Determine the [X, Y] coordinate at the center of the cell enclosing the given text.  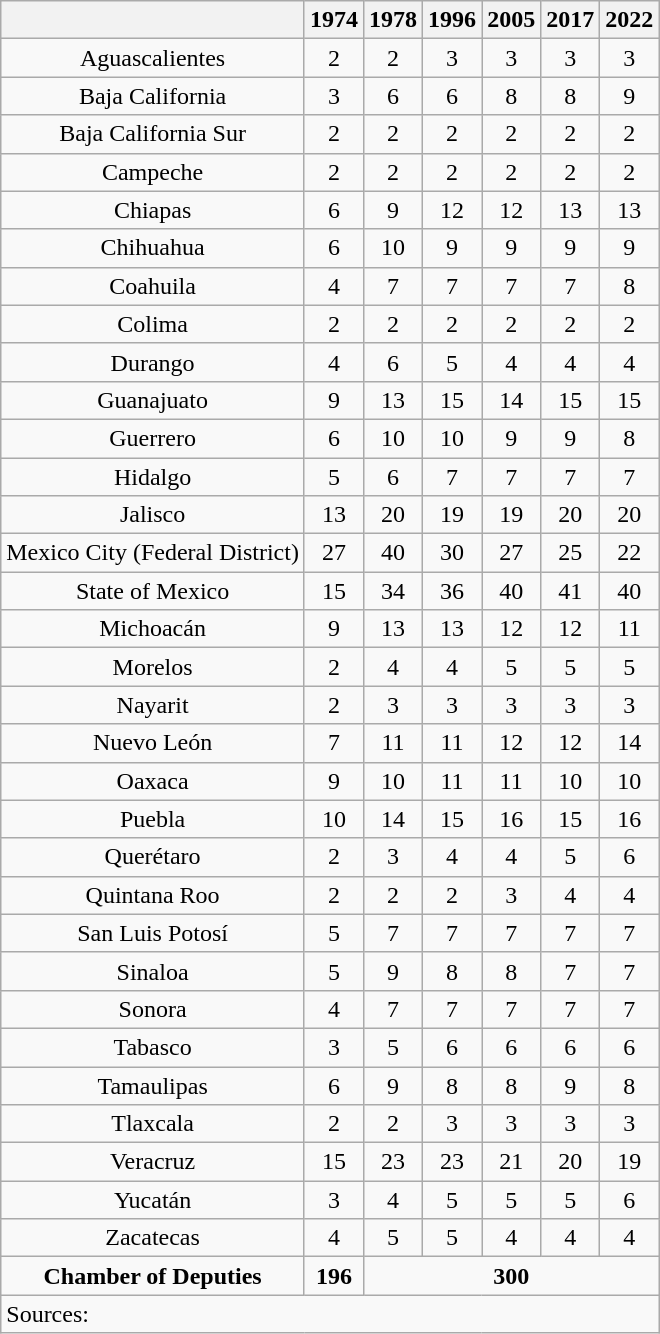
Baja California Sur [153, 134]
Hidalgo [153, 477]
Nuevo León [153, 743]
Tlaxcala [153, 1124]
36 [452, 591]
Sonora [153, 1009]
Mexico City (Federal District) [153, 553]
2005 [512, 20]
41 [570, 591]
Aguascalientes [153, 58]
State of Mexico [153, 591]
Guerrero [153, 438]
1996 [452, 20]
Morelos [153, 667]
Chiapas [153, 210]
Quintana Roo [153, 895]
Michoacán [153, 629]
Campeche [153, 172]
Chamber of Deputies [153, 1276]
300 [510, 1276]
2017 [570, 20]
Tabasco [153, 1047]
Sinaloa [153, 971]
Sources: [330, 1314]
Colima [153, 324]
Baja California [153, 96]
Nayarit [153, 705]
34 [392, 591]
1974 [334, 20]
21 [512, 1162]
30 [452, 553]
San Luis Potosí [153, 933]
25 [570, 553]
Yucatán [153, 1200]
Chihuahua [153, 248]
Guanajuato [153, 400]
Tamaulipas [153, 1085]
196 [334, 1276]
1978 [392, 20]
Puebla [153, 819]
Coahuila [153, 286]
Oaxaca [153, 781]
Veracruz [153, 1162]
2022 [630, 20]
Durango [153, 362]
22 [630, 553]
Zacatecas [153, 1238]
Querétaro [153, 857]
Jalisco [153, 515]
